From the cell containing the given text, extract its center point as [x, y] coordinate. 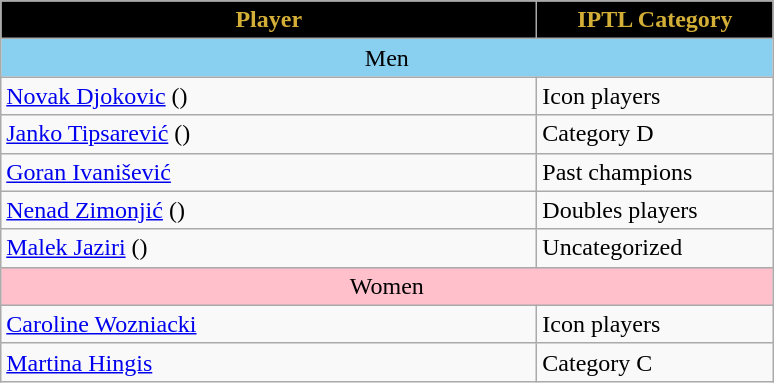
Category D [655, 134]
Men [387, 58]
Martina Hingis [269, 362]
Janko Tipsarević () [269, 134]
IPTL Category [655, 20]
Nenad Zimonjić () [269, 210]
Uncategorized [655, 248]
Past champions [655, 172]
Caroline Wozniacki [269, 324]
Goran Ivanišević [269, 172]
Women [387, 286]
Doubles players [655, 210]
Malek Jaziri () [269, 248]
Novak Djokovic () [269, 96]
Player [269, 20]
Category C [655, 362]
